Return the (X, Y) coordinate for the center point of the cell that contains the specified text.  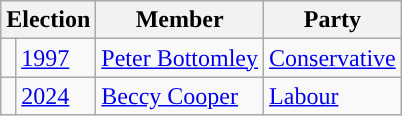
1997 (56, 58)
Peter Bottomley (180, 58)
Member (180, 20)
Labour (333, 96)
2024 (56, 96)
Conservative (333, 58)
Party (333, 20)
Election (48, 20)
Beccy Cooper (180, 96)
